Find where the given text appears and provide that cell's center as (X, Y) coordinate. 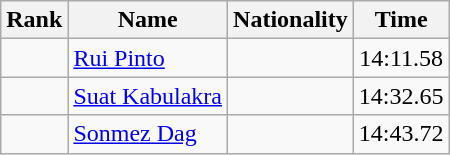
14:43.72 (401, 134)
14:11.58 (401, 58)
Time (401, 20)
Name (148, 20)
Nationality (291, 20)
Rui Pinto (148, 58)
Suat Kabulakra (148, 96)
Rank (34, 20)
Sonmez Dag (148, 134)
14:32.65 (401, 96)
